Identify which cell holds the provided text, then report its [x, y] central coordinate. 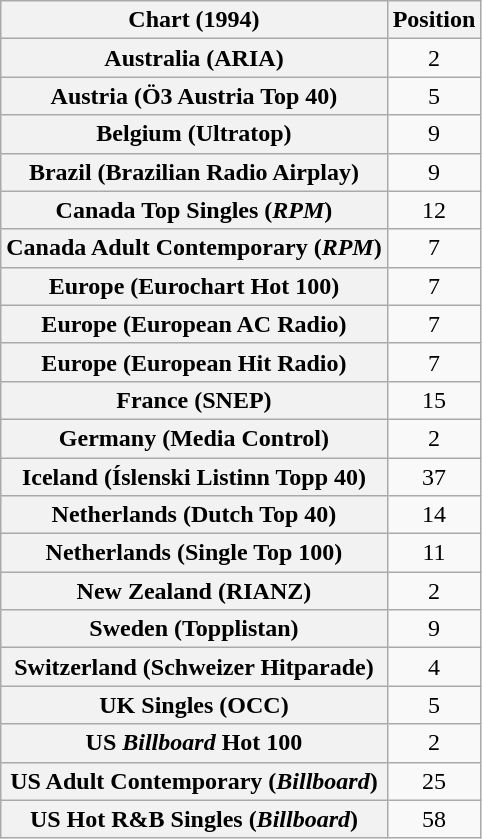
Europe (Eurochart Hot 100) [194, 286]
US Hot R&B Singles (Billboard) [194, 819]
15 [434, 400]
Position [434, 20]
Chart (1994) [194, 20]
11 [434, 553]
58 [434, 819]
25 [434, 781]
14 [434, 515]
Netherlands (Dutch Top 40) [194, 515]
Brazil (Brazilian Radio Airplay) [194, 172]
France (SNEP) [194, 400]
New Zealand (RIANZ) [194, 591]
UK Singles (OCC) [194, 705]
US Adult Contemporary (Billboard) [194, 781]
Belgium (Ultratop) [194, 134]
4 [434, 667]
Netherlands (Single Top 100) [194, 553]
Canada Top Singles (RPM) [194, 210]
Australia (ARIA) [194, 58]
Germany (Media Control) [194, 438]
Switzerland (Schweizer Hitparade) [194, 667]
12 [434, 210]
Europe (European Hit Radio) [194, 362]
Europe (European AC Radio) [194, 324]
37 [434, 477]
Austria (Ö3 Austria Top 40) [194, 96]
US Billboard Hot 100 [194, 743]
Iceland (Íslenski Listinn Topp 40) [194, 477]
Sweden (Topplistan) [194, 629]
Canada Adult Contemporary (RPM) [194, 248]
